Capture the cell that displays the provided text and extract its (x, y) central coordinate. 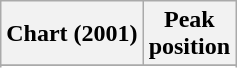
Chart (2001) (72, 34)
Peak position (189, 34)
